Provide the [X, Y] coordinate of the cell's center where the given text is located.  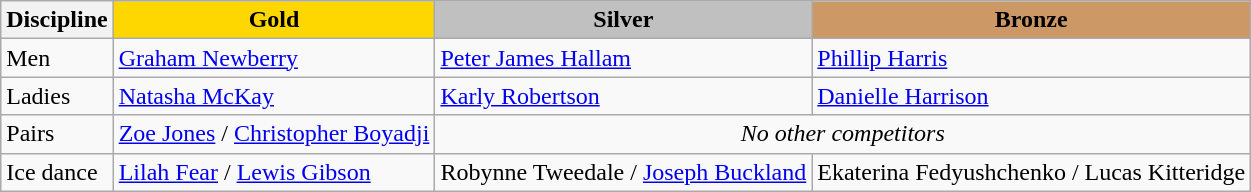
Phillip Harris [1032, 58]
No other competitors [843, 134]
Lilah Fear / Lewis Gibson [274, 172]
Graham Newberry [274, 58]
Karly Robertson [624, 96]
Discipline [57, 20]
Bronze [1032, 20]
Gold [274, 20]
Pairs [57, 134]
Natasha McKay [274, 96]
Ice dance [57, 172]
Robynne Tweedale / Joseph Buckland [624, 172]
Zoe Jones / Christopher Boyadji [274, 134]
Peter James Hallam [624, 58]
Men [57, 58]
Silver [624, 20]
Ladies [57, 96]
Ekaterina Fedyushchenko / Lucas Kitteridge [1032, 172]
Danielle Harrison [1032, 96]
